For the text-containing cell, return its midpoint in (x, y) coordinate format. 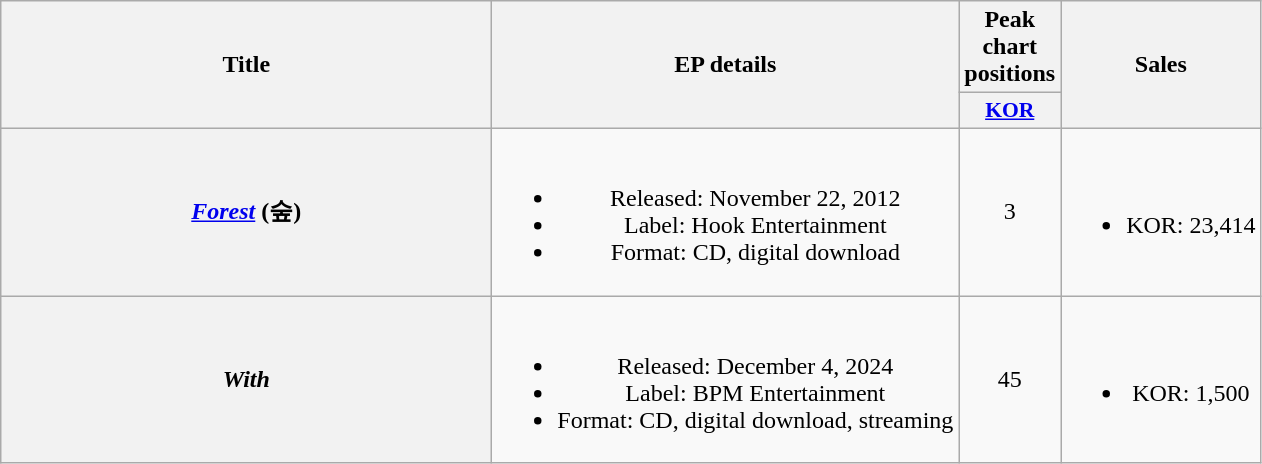
Released: December 4, 2024Label: BPM EntertainmentFormat: CD, digital download, streaming (726, 380)
EP details (726, 65)
Title (246, 65)
Released: November 22, 2012Label: Hook EntertainmentFormat: CD, digital download (726, 212)
KOR (1010, 111)
KOR: 23,414 (1161, 212)
Forest (숲) (246, 212)
45 (1010, 380)
With (246, 380)
KOR: 1,500 (1161, 380)
Peak chart positions (1010, 47)
3 (1010, 212)
Sales (1161, 65)
